From the cell containing the given text, extract its center point as [X, Y] coordinate. 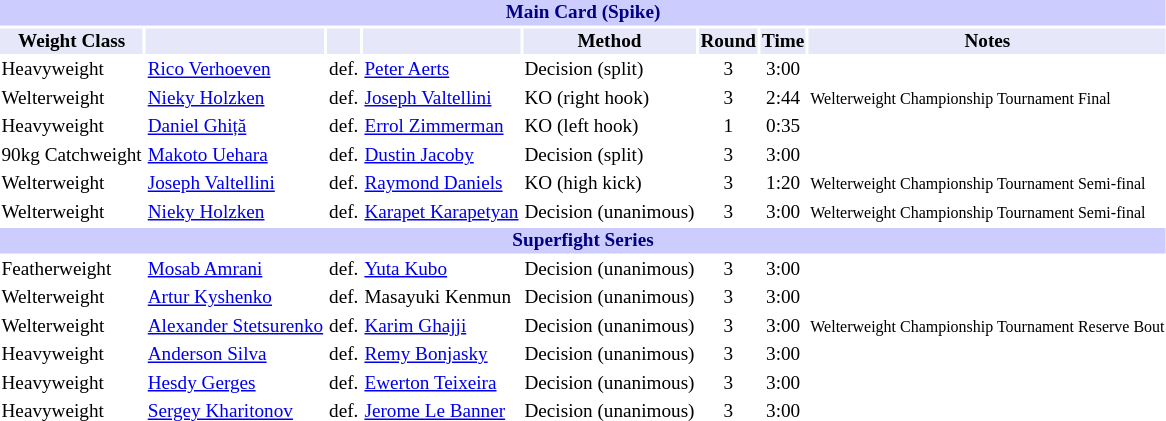
Hesdy Gerges [235, 383]
Errol Zimmerman [442, 127]
Raymond Daniels [442, 184]
90kg Catchweight [72, 155]
Artur Kyshenko [235, 298]
Time [782, 41]
Dustin Jacoby [442, 155]
Weight Class [72, 41]
Mosab Amrani [235, 269]
Featherweight [72, 269]
Anderson Silva [235, 355]
Masayuki Kenmun [442, 298]
1:20 [782, 184]
KO (left hook) [610, 127]
Round [728, 41]
Alexander Stetsurenko [235, 327]
Remy Bonjasky [442, 355]
Main Card (Spike) [583, 13]
Rico Verhoeven [235, 70]
Method [610, 41]
Notes [988, 41]
Daniel Ghiță [235, 127]
Yuta Kubo [442, 269]
Peter Aerts [442, 70]
0:35 [782, 127]
KO (right hook) [610, 99]
Welterweight Championship Tournament Final [988, 99]
Welterweight Championship Tournament Reserve Bout [988, 327]
2:44 [782, 99]
Makoto Uehara [235, 155]
Karapet Karapetyan [442, 213]
1 [728, 127]
KO (high kick) [610, 184]
Ewerton Teixeira [442, 383]
Karim Ghajji [442, 327]
Superfight Series [583, 241]
